Scan for the cell matching the given text and deliver its (x, y) coordinate at center. 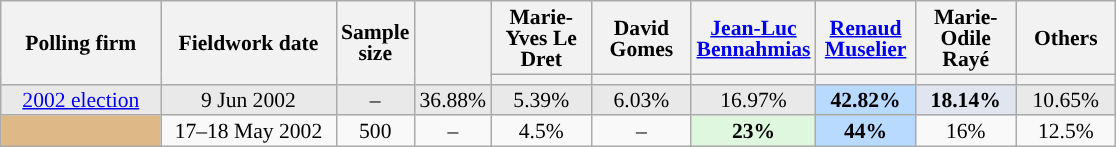
Marie-Yves Le Dret (541, 38)
Renaud Muselier (866, 38)
16.97% (753, 100)
44% (866, 132)
Others (1066, 38)
6.03% (641, 100)
10.65% (1066, 100)
17–18 May 2002 (248, 132)
Jean-Luc Bennahmias (753, 38)
12.5% (1066, 132)
David Gomes (641, 38)
23% (753, 132)
Samplesize (375, 42)
4.5% (541, 132)
Polling firm (81, 42)
Marie-Odile Rayé (966, 38)
Fieldwork date (248, 42)
2002 election (81, 100)
500 (375, 132)
9 Jun 2002 (248, 100)
5.39% (541, 100)
16% (966, 132)
36.88% (452, 100)
18.14% (966, 100)
42.82% (866, 100)
